Output the [X, Y] coordinate of the center of the cell containing the given text.  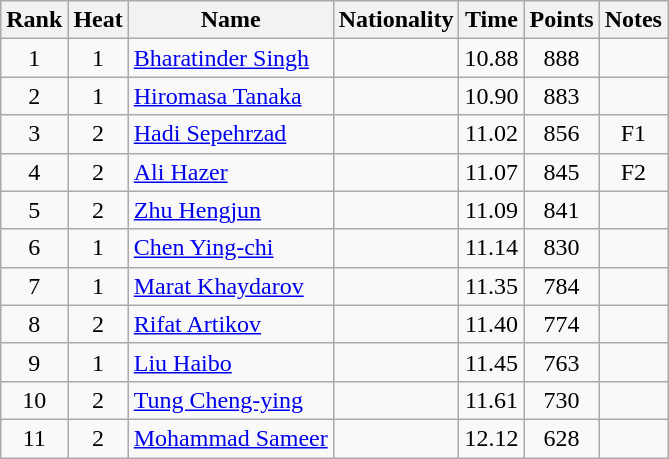
Mohammad Sameer [230, 438]
6 [34, 248]
830 [562, 248]
11.07 [492, 172]
774 [562, 324]
Heat [98, 20]
730 [562, 400]
4 [34, 172]
10.88 [492, 58]
11.40 [492, 324]
10 [34, 400]
11.61 [492, 400]
Nationality [396, 20]
841 [562, 210]
Rifat Artikov [230, 324]
763 [562, 362]
Hadi Sepehrzad [230, 134]
11.45 [492, 362]
5 [34, 210]
11 [34, 438]
3 [34, 134]
Tung Cheng-ying [230, 400]
628 [562, 438]
F1 [633, 134]
12.12 [492, 438]
Zhu Hengjun [230, 210]
11.14 [492, 248]
11.02 [492, 134]
856 [562, 134]
Ali Hazer [230, 172]
Chen Ying-chi [230, 248]
Notes [633, 20]
9 [34, 362]
Marat Khaydarov [230, 286]
845 [562, 172]
888 [562, 58]
784 [562, 286]
883 [562, 96]
Liu Haibo [230, 362]
Hiromasa Tanaka [230, 96]
10.90 [492, 96]
7 [34, 286]
Bharatinder Singh [230, 58]
Rank [34, 20]
11.09 [492, 210]
Points [562, 20]
Time [492, 20]
8 [34, 324]
11.35 [492, 286]
Name [230, 20]
F2 [633, 172]
